Pinpoint the cell where the given text exists, returning its [X, Y] midpoint coordinate. 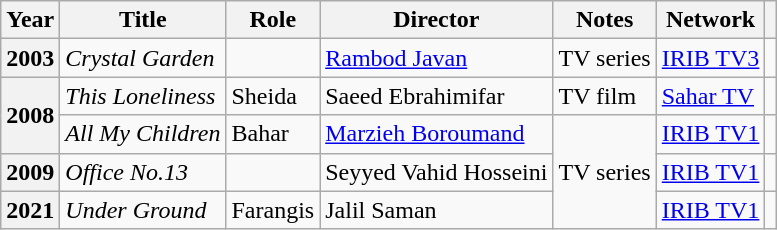
All My Children [143, 134]
Notes [604, 20]
Under Ground [143, 210]
Seyyed Vahid Hosseini [436, 172]
Sheida [273, 96]
2021 [30, 210]
Role [273, 20]
Title [143, 20]
Network [710, 20]
IRIB TV3 [710, 58]
2008 [30, 115]
Rambod Javan [436, 58]
Year [30, 20]
Farangis [273, 210]
Director [436, 20]
2003 [30, 58]
2009 [30, 172]
Jalil Saman [436, 210]
This Loneliness [143, 96]
Sahar TV [710, 96]
Crystal Garden [143, 58]
Bahar [273, 134]
Marzieh Boroumand [436, 134]
Office No.13 [143, 172]
Saeed Ebrahimifar [436, 96]
TV film [604, 96]
